Find where the given text appears and provide that cell's center as (X, Y) coordinate. 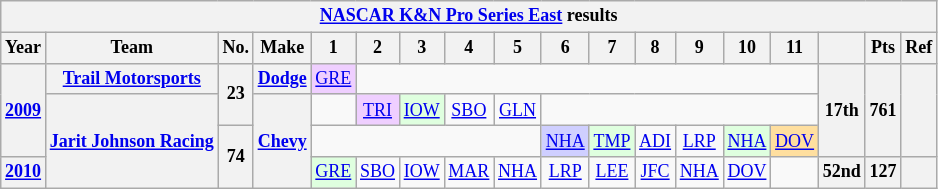
7 (612, 48)
1 (334, 48)
Team (132, 48)
11 (795, 48)
LEE (612, 172)
52nd (842, 172)
Make (282, 48)
2009 (24, 110)
Trail Motorsports (132, 78)
761 (883, 110)
6 (565, 48)
No. (236, 48)
74 (236, 156)
GLN (518, 110)
NASCAR K&N Pro Series East results (469, 16)
5 (518, 48)
Chevy (282, 141)
17th (842, 110)
JFC (656, 172)
Jarit Johnson Racing (132, 141)
10 (747, 48)
2 (378, 48)
9 (699, 48)
Dodge (282, 78)
23 (236, 94)
8 (656, 48)
ADI (656, 140)
Pts (883, 48)
TMP (612, 140)
127 (883, 172)
3 (422, 48)
TRI (378, 110)
MAR (469, 172)
2010 (24, 172)
Year (24, 48)
Ref (919, 48)
4 (469, 48)
